Identify which cell holds the provided text, then report its [X, Y] central coordinate. 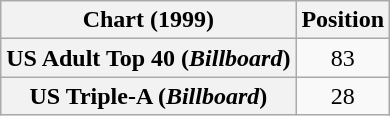
US Adult Top 40 (Billboard) [148, 58]
Chart (1999) [148, 20]
US Triple-A (Billboard) [148, 96]
28 [343, 96]
83 [343, 58]
Position [343, 20]
